Find where the given text appears and provide that cell's center as (X, Y) coordinate. 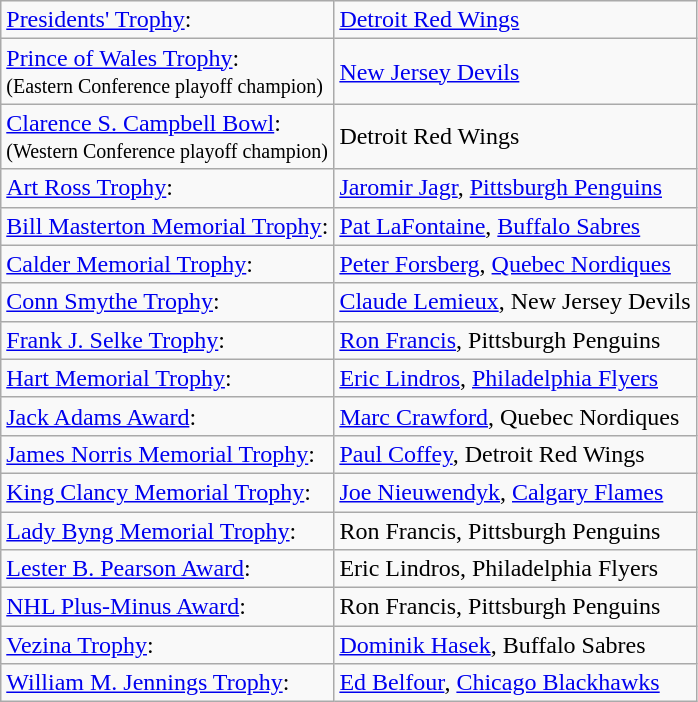
Clarence S. Campbell Bowl: (Western Conference playoff champion) (168, 136)
Frank J. Selke Trophy: (168, 340)
Conn Smythe Trophy: (168, 302)
Art Ross Trophy: (168, 188)
Prince of Wales Trophy: (Eastern Conference playoff champion) (168, 72)
King Clancy Memorial Trophy: (168, 492)
Jaromir Jagr, Pittsburgh Penguins (515, 188)
William M. Jennings Trophy: (168, 683)
Lady Byng Memorial Trophy: (168, 531)
James Norris Memorial Trophy: (168, 454)
New Jersey Devils (515, 72)
Calder Memorial Trophy: (168, 264)
Claude Lemieux, New Jersey Devils (515, 302)
Jack Adams Award: (168, 416)
Vezina Trophy: (168, 645)
Hart Memorial Trophy: (168, 378)
NHL Plus-Minus Award: (168, 607)
Joe Nieuwendyk, Calgary Flames (515, 492)
Lester B. Pearson Award: (168, 569)
Bill Masterton Memorial Trophy: (168, 226)
Ed Belfour, Chicago Blackhawks (515, 683)
Paul Coffey, Detroit Red Wings (515, 454)
Pat LaFontaine, Buffalo Sabres (515, 226)
Dominik Hasek, Buffalo Sabres (515, 645)
Presidents' Trophy: (168, 20)
Peter Forsberg, Quebec Nordiques (515, 264)
Marc Crawford, Quebec Nordiques (515, 416)
